Capture the cell that displays the provided text and extract its [x, y] central coordinate. 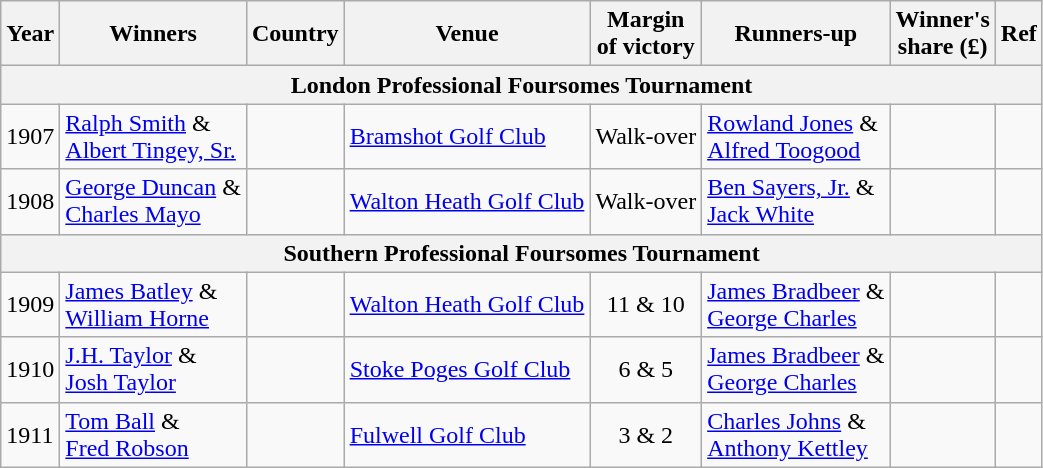
6 & 5 [646, 370]
Winners [154, 34]
3 & 2 [646, 434]
11 & 10 [646, 304]
Rowland Jones & Alfred Toogood [796, 136]
Marginof victory [646, 34]
London Professional Foursomes Tournament [522, 85]
Venue [467, 34]
Southern Professional Foursomes Tournament [522, 253]
1907 [30, 136]
1911 [30, 434]
1910 [30, 370]
Runners-up [796, 34]
1909 [30, 304]
Bramshot Golf Club [467, 136]
Tom Ball &Fred Robson [154, 434]
Ben Sayers, Jr. & Jack White [796, 202]
J.H. Taylor &Josh Taylor [154, 370]
Ralph Smith &Albert Tingey, Sr. [154, 136]
George Duncan &Charles Mayo [154, 202]
1908 [30, 202]
Fulwell Golf Club [467, 434]
Year [30, 34]
Country [295, 34]
Winner'sshare (£) [942, 34]
Stoke Poges Golf Club [467, 370]
James Batley &William Horne [154, 304]
Charles Johns & Anthony Kettley [796, 434]
Ref [1018, 34]
